Return the (X, Y) coordinate for the center point of the cell that contains the specified text.  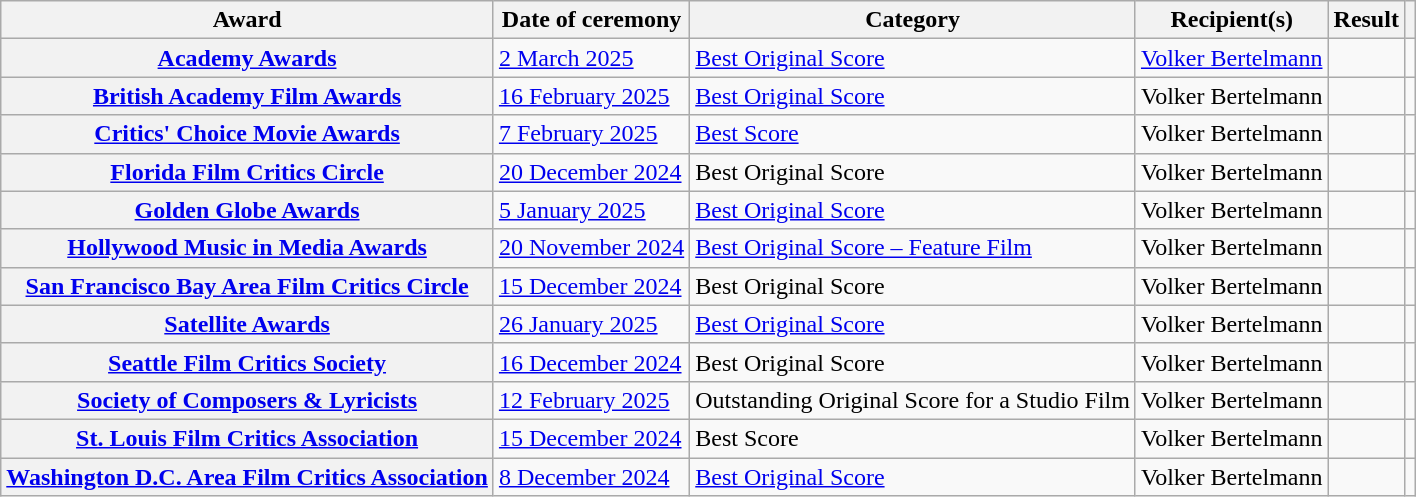
8 December 2024 (591, 477)
5 January 2025 (591, 210)
Academy Awards (248, 58)
St. Louis Film Critics Association (248, 438)
Society of Composers & Lyricists (248, 400)
Award (248, 20)
Result (1366, 20)
Date of ceremony (591, 20)
Golden Globe Awards (248, 210)
Category (913, 20)
16 December 2024 (591, 362)
Critics' Choice Movie Awards (248, 134)
20 December 2024 (591, 172)
British Academy Film Awards (248, 96)
20 November 2024 (591, 248)
San Francisco Bay Area Film Critics Circle (248, 286)
2 March 2025 (591, 58)
7 February 2025 (591, 134)
26 January 2025 (591, 324)
Hollywood Music in Media Awards (248, 248)
Outstanding Original Score for a Studio Film (913, 400)
Satellite Awards (248, 324)
Best Original Score – Feature Film (913, 248)
16 February 2025 (591, 96)
12 February 2025 (591, 400)
Florida Film Critics Circle (248, 172)
Recipient(s) (1232, 20)
Washington D.C. Area Film Critics Association (248, 477)
Seattle Film Critics Society (248, 362)
